Locate the cell with the specified text and output its [x, y] center coordinate. 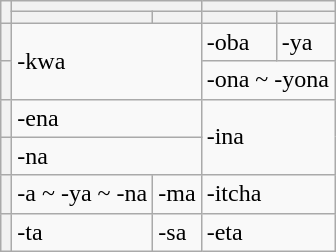
-oba [238, 42]
-eta [268, 232]
-ona ~ -yona [268, 80]
-ya [305, 42]
-ma [177, 194]
-ta [82, 232]
-ina [268, 137]
-kwa [106, 61]
-na [106, 156]
-itcha [268, 194]
-sa [177, 232]
-ena [106, 118]
-a ~ -ya ~ -na [82, 194]
